Identify which cell holds the provided text, then report its [X, Y] central coordinate. 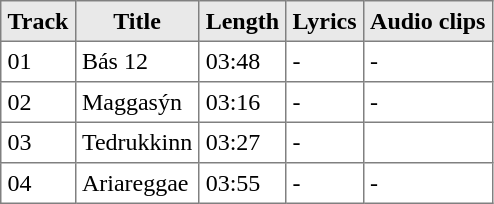
Bás 12 [137, 61]
03:16 [242, 102]
Audio clips [428, 21]
03 [38, 142]
Title [137, 21]
01 [38, 61]
Track [38, 21]
04 [38, 183]
Lyrics [325, 21]
Tedrukkinn [137, 142]
03:55 [242, 183]
Maggasýn [137, 102]
Length [242, 21]
03:48 [242, 61]
03:27 [242, 142]
Ariareggae [137, 183]
02 [38, 102]
